Determine the (X, Y) coordinate at the center of the cell enclosing the given text.  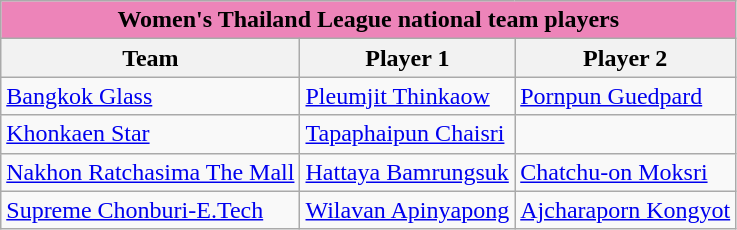
Nakhon Ratchasima The Mall (150, 172)
Pleumjit Thinkaow (408, 96)
Tapaphaipun Chaisri (408, 134)
Player 2 (626, 58)
Bangkok Glass (150, 96)
Supreme Chonburi-E.Tech (150, 210)
Team (150, 58)
Women's Thailand League national team players (368, 20)
Pornpun Guedpard (626, 96)
Ajcharaporn Kongyot (626, 210)
Wilavan Apinyapong (408, 210)
Hattaya Bamrungsuk (408, 172)
Chatchu-on Moksri (626, 172)
Player 1 (408, 58)
Khonkaen Star (150, 134)
